Extract the [x, y] coordinate from the center of the cell holding the provided text.  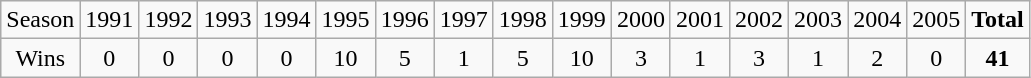
Total [998, 20]
2 [878, 58]
1993 [228, 20]
1995 [346, 20]
2005 [936, 20]
2002 [758, 20]
1994 [286, 20]
Wins [40, 58]
Season [40, 20]
1997 [464, 20]
1996 [404, 20]
2004 [878, 20]
1998 [522, 20]
1991 [110, 20]
41 [998, 58]
2000 [640, 20]
2003 [818, 20]
1992 [168, 20]
1999 [582, 20]
2001 [700, 20]
